Scan for the cell matching the given text and deliver its (x, y) coordinate at center. 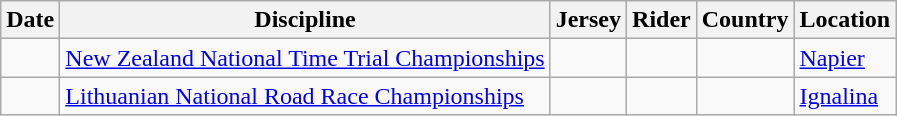
Rider (662, 20)
Country (745, 20)
New Zealand National Time Trial Championships (305, 58)
Napier (845, 58)
Location (845, 20)
Discipline (305, 20)
Lithuanian National Road Race Championships (305, 96)
Jersey (588, 20)
Ignalina (845, 96)
Date (30, 20)
